Return (x, y) of the center of cell containing provided text 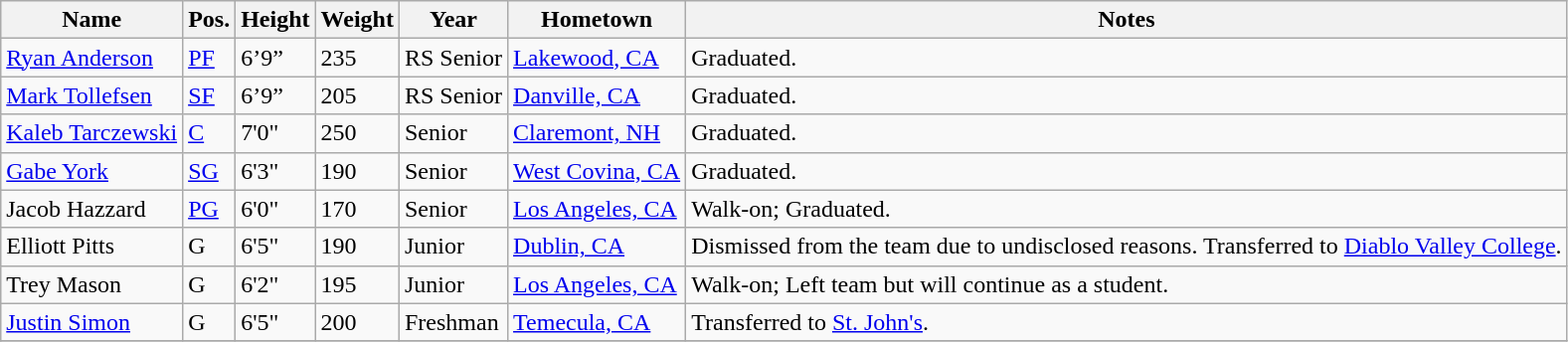
7'0" (275, 133)
PF (209, 58)
200 (357, 322)
Dublin, CA (597, 247)
Temecula, CA (597, 322)
Freshman (453, 322)
205 (357, 95)
Jacob Hazzard (91, 209)
Notes (1127, 20)
SG (209, 171)
195 (357, 284)
Hometown (597, 20)
Danville, CA (597, 95)
Justin Simon (91, 322)
Pos. (209, 20)
PG (209, 209)
Lakewood, CA (597, 58)
170 (357, 209)
6'0" (275, 209)
Walk-on; Left team but will continue as a student. (1127, 284)
6'3" (275, 171)
Weight (357, 20)
235 (357, 58)
Kaleb Tarczewski (91, 133)
Ryan Anderson (91, 58)
SF (209, 95)
West Covina, CA (597, 171)
Elliott Pitts (91, 247)
Mark Tollefsen (91, 95)
6'2" (275, 284)
Transferred to St. John's. (1127, 322)
Walk-on; Graduated. (1127, 209)
C (209, 133)
Trey Mason (91, 284)
Name (91, 20)
250 (357, 133)
Dismissed from the team due to undisclosed reasons. Transferred to Diablo Valley College. (1127, 247)
Gabe York (91, 171)
Year (453, 20)
Height (275, 20)
Claremont, NH (597, 133)
